Identify which cell holds the provided text, then report its (x, y) central coordinate. 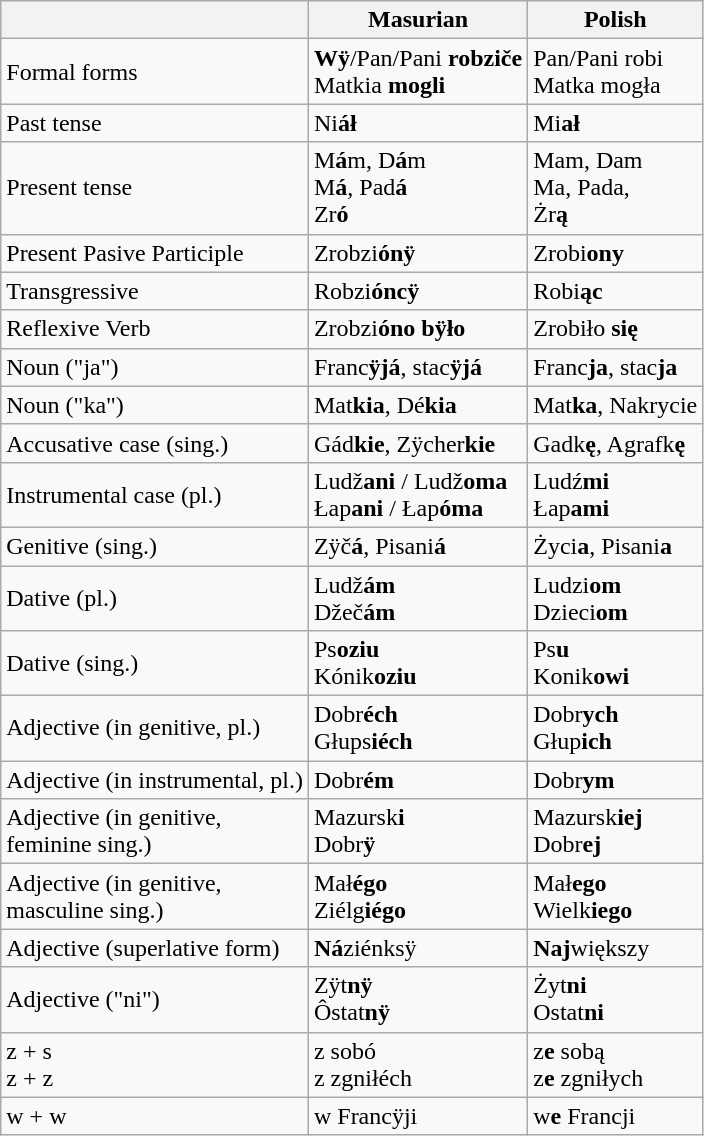
Wÿ/Pan/Pani robzičeMatkia mogli (418, 72)
PsoziuKónikoziu (418, 664)
Francja, stacja (616, 367)
Mám, DámMá, PadáZró (418, 188)
z sobóz zgniłéch (418, 1064)
Adjective ("ni") (155, 1000)
Ludžani / LudžomaŁapani / Łapóma (418, 494)
LudziomDzieciom (616, 598)
we Francji (616, 1116)
Accusative case (sing.) (155, 443)
w + w (155, 1116)
Miał (616, 123)
Dative (sing.) (155, 664)
Masurian (418, 20)
Matka, Nakrycie (616, 405)
MazurskiejDobrej (616, 832)
Życia, Pisania (616, 546)
Náziénksÿ (418, 948)
Instrumental case (pl.) (155, 494)
Adjective (in genitive,masculine sing.) (155, 896)
Gádkie, Zÿcherkie (418, 443)
Największy (616, 948)
ze sobąze zgniłych (616, 1064)
MałegoWielkiego (616, 896)
DobréchGłupsiéch (418, 728)
Mam, DamMa, Pada,Żrą (616, 188)
w Francÿji (418, 1116)
Present Pasive Participle (155, 253)
Dative (pl.) (155, 598)
Robiąc (616, 291)
Francÿjá, stacÿjá (418, 367)
Adjective (in instrumental, pl.) (155, 780)
Zrobziónÿ (418, 253)
Noun ("ka") (155, 405)
Present tense (155, 188)
Adjective (in genitive, pl.) (155, 728)
ZÿtnÿÔstatnÿ (418, 1000)
Zrobzióno bÿło (418, 329)
MałégoZiélgiégo (418, 896)
Zÿčá, Pisaniá (418, 546)
Robzióncÿ (418, 291)
Noun ("ja") (155, 367)
DobrychGłupich (616, 728)
Pan/Pani robiMatka mogła (616, 72)
Reflexive Verb (155, 329)
Zrobiony (616, 253)
Adjective (superlative form) (155, 948)
MazurskiDobrÿ (418, 832)
Niáł (418, 123)
Polish (616, 20)
Past tense (155, 123)
Genitive (sing.) (155, 546)
Zrobiło się (616, 329)
ŻytniOstatni (616, 1000)
Dobrém (418, 780)
Dobrym (616, 780)
Transgressive (155, 291)
Matkia, Dékia (418, 405)
Adjective (in genitive,feminine sing.) (155, 832)
LudžámDžečám (418, 598)
z + sz + z (155, 1064)
LudźmiŁapami (616, 494)
Formal forms (155, 72)
PsuKonikowi (616, 664)
Gadkę, Agrafkę (616, 443)
